Extract the [X, Y] coordinate from the center of the cell holding the provided text.  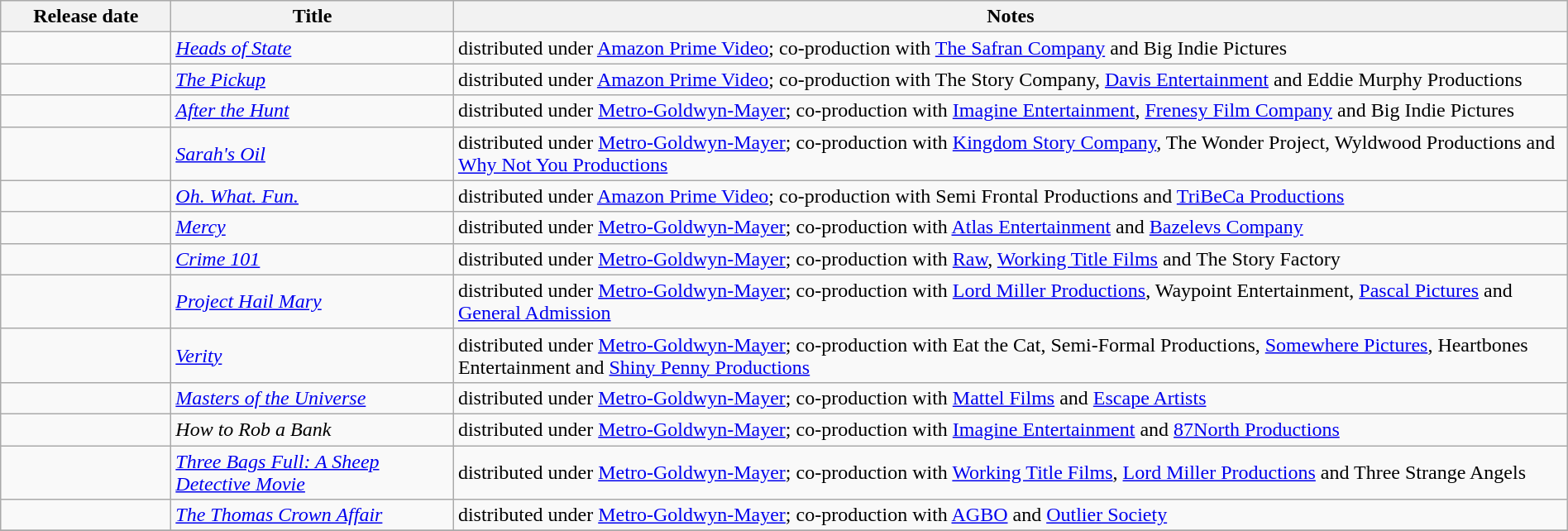
The Pickup [313, 79]
After the Hunt [313, 111]
distributed under Amazon Prime Video; co-production with The Story Company, Davis Entertainment and Eddie Murphy Productions [1011, 79]
Project Hail Mary [313, 301]
distributed under Metro-Goldwyn-Mayer; co-production with Imagine Entertainment and 87North Productions [1011, 429]
distributed under Metro-Goldwyn-Mayer; co-production with Raw, Working Title Films and The Story Factory [1011, 259]
Verity [313, 356]
Heads of State [313, 48]
Oh. What. Fun. [313, 196]
How to Rob a Bank [313, 429]
distributed under Metro-Goldwyn-Mayer; co-production with Imagine Entertainment, Frenesy Film Company and Big Indie Pictures [1011, 111]
distributed under Metro-Goldwyn-Mayer; co-production with Atlas Entertainment and Bazelevs Company [1011, 227]
Masters of the Universe [313, 398]
distributed under Metro-Goldwyn-Mayer; co-production with Lord Miller Productions, Waypoint Entertainment, Pascal Pictures and General Admission [1011, 301]
distributed under Amazon Prime Video; co-production with The Safran Company and Big Indie Pictures [1011, 48]
Title [313, 17]
distributed under Metro-Goldwyn-Mayer; co-production with Kingdom Story Company, The Wonder Project, Wyldwood Productions and Why Not You Productions [1011, 154]
Notes [1011, 17]
distributed under Metro-Goldwyn-Mayer; co-production with AGBO and Outlier Society [1011, 515]
distributed under Amazon Prime Video; co-production with Semi Frontal Productions and TriBeCa Productions [1011, 196]
distributed under Metro-Goldwyn-Mayer; co-production with Mattel Films and Escape Artists [1011, 398]
Crime 101 [313, 259]
Mercy [313, 227]
The Thomas Crown Affair [313, 515]
distributed under Metro-Goldwyn-Mayer; co-production with Working Title Films, Lord Miller Productions and Three Strange Angels [1011, 471]
Release date [86, 17]
Sarah's Oil [313, 154]
Three Bags Full: A Sheep Detective Movie [313, 471]
